For the text-containing cell, return its midpoint in [X, Y] coordinate format. 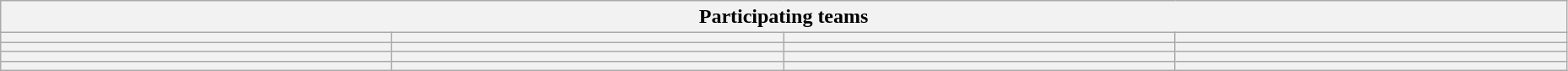
Participating teams [784, 17]
